Return (X, Y) of the center of cell containing provided text 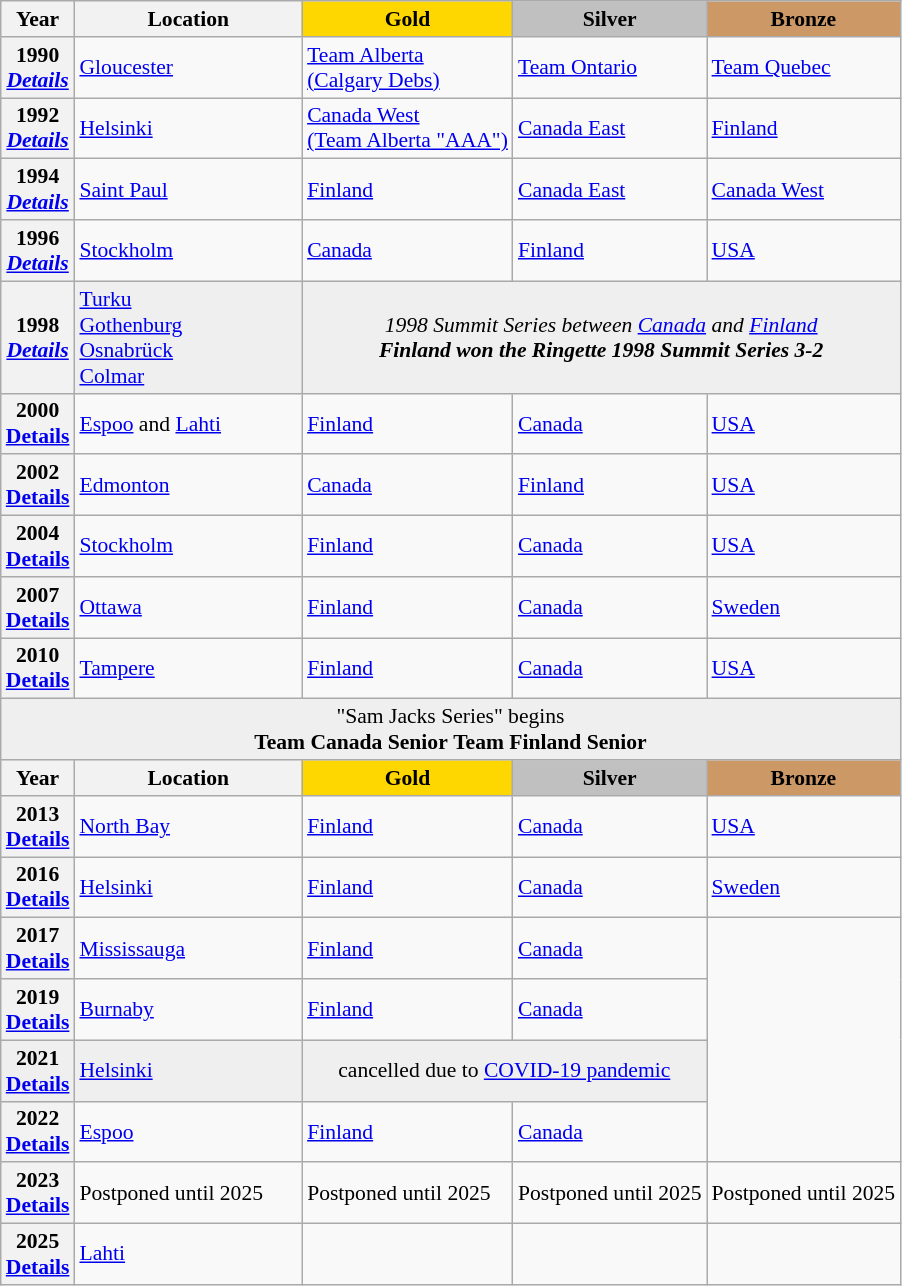
Edmonton (188, 486)
Saint Paul (188, 190)
2000 Details (38, 424)
1992 Details (38, 128)
Turku Gothenburg Osnabrück Colmar (188, 337)
Canada West(Team Alberta "AAA") (408, 128)
Canada West (804, 190)
Lahti (188, 1254)
Team Quebec (804, 68)
2013 Details (38, 826)
2022 Details (38, 1132)
Team Alberta(Calgary Debs) (408, 68)
Gloucester (188, 68)
North Bay (188, 826)
Ottawa (188, 608)
2010 Details (38, 668)
2002 Details (38, 486)
2025 Details (38, 1254)
Team Ontario (610, 68)
1998 Details (38, 337)
Espoo (188, 1132)
1996 Details (38, 250)
1998 Summit Series between Canada and Finland Finland won the Ringette 1998 Summit Series 3-2 (601, 337)
2004 Details (38, 546)
2019 Details (38, 1010)
2023 Details (38, 1194)
2016 Details (38, 888)
2017 Details (38, 948)
2007 Details (38, 608)
Tampere (188, 668)
1994 Details (38, 190)
"Sam Jacks Series" begins Team Canada Senior Team Finland Senior (450, 730)
1990 Details (38, 68)
Mississauga (188, 948)
Espoo and Lahti (188, 424)
Burnaby (188, 1010)
2021 Details (38, 1070)
cancelled due to COVID-19 pandemic (504, 1070)
